Return the (x, y) coordinate for the center point of the cell that contains the specified text.  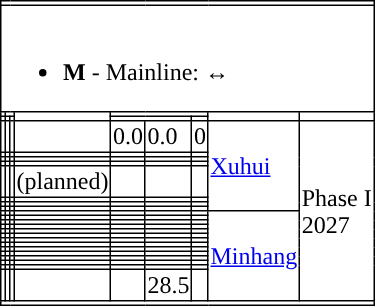
Phase I 2027 (336, 211)
0 (200, 137)
M - Mainline: ↔ (188, 58)
Xuhui (254, 166)
28.5 (168, 285)
Minhang (254, 256)
(planned) (62, 182)
